Find where the given text appears and provide that cell's center as [X, Y] coordinate. 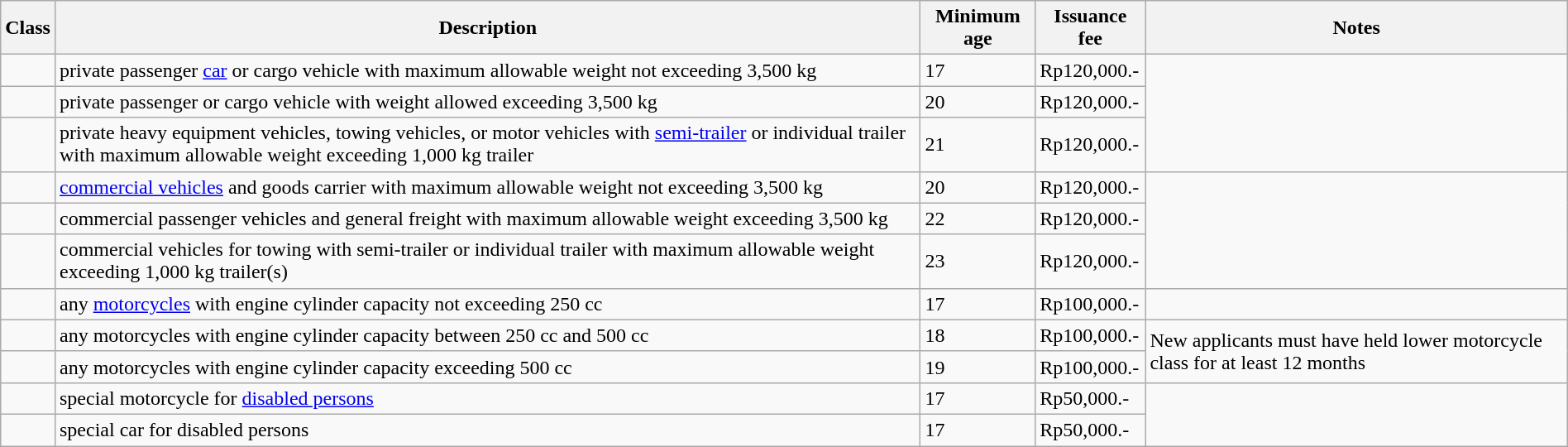
Notes [1356, 28]
New applicants must have held lower motorcycle class for at least 12 months [1356, 351]
Minimum age [978, 28]
special car for disabled persons [487, 430]
commercial vehicles and goods carrier with maximum allowable weight not exceeding 3,500 kg [487, 187]
any motorcycles with engine cylinder capacity not exceeding 250 cc [487, 304]
private passenger car or cargo vehicle with maximum allowable weight not exceeding 3,500 kg [487, 70]
21 [978, 144]
Issuance fee [1090, 28]
special motorcycle for disabled persons [487, 398]
Class [28, 28]
any motorcycles with engine cylinder capacity between 250 cc and 500 cc [487, 335]
commercial vehicles for towing with semi-trailer or individual trailer with maximum allowable weight exceeding 1,000 kg trailer(s) [487, 262]
23 [978, 262]
18 [978, 335]
22 [978, 219]
Description [487, 28]
any motorcycles with engine cylinder capacity exceeding 500 cc [487, 367]
private passenger or cargo vehicle with weight allowed exceeding 3,500 kg [487, 102]
19 [978, 367]
commercial passenger vehicles and general freight with maximum allowable weight exceeding 3,500 kg [487, 219]
